For the text-containing cell, return its midpoint in [x, y] coordinate format. 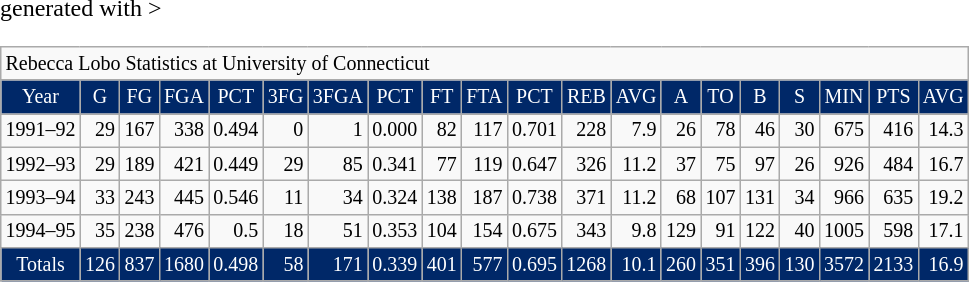
577 [485, 264]
0.449 [236, 164]
19.2 [943, 198]
51 [338, 230]
14.3 [943, 130]
351 [720, 264]
326 [586, 164]
82 [442, 130]
Totals [40, 264]
REB [586, 96]
PTS [894, 96]
58 [286, 264]
10.1 [636, 264]
0.339 [395, 264]
119 [485, 164]
G [100, 96]
MIN [844, 96]
130 [800, 264]
30 [800, 130]
635 [894, 198]
126 [100, 264]
131 [760, 198]
260 [680, 264]
S [800, 96]
1 [338, 130]
107 [720, 198]
1005 [844, 230]
476 [184, 230]
FTA [485, 96]
129 [680, 230]
37 [680, 164]
TO [720, 96]
16.9 [943, 264]
0.675 [534, 230]
675 [844, 130]
35 [100, 230]
104 [442, 230]
1268 [586, 264]
78 [720, 130]
0.341 [395, 164]
238 [140, 230]
837 [140, 264]
421 [184, 164]
0.546 [236, 198]
17.1 [943, 230]
0.5 [236, 230]
0.353 [395, 230]
189 [140, 164]
91 [720, 230]
0.324 [395, 198]
0.498 [236, 264]
2133 [894, 264]
598 [894, 230]
46 [760, 130]
0.647 [534, 164]
484 [894, 164]
1994–95 [40, 230]
1991–92 [40, 130]
B [760, 96]
3572 [844, 264]
371 [586, 198]
117 [485, 130]
154 [485, 230]
7.9 [636, 130]
171 [338, 264]
343 [586, 230]
75 [720, 164]
228 [586, 130]
338 [184, 130]
A [680, 96]
0.494 [236, 130]
122 [760, 230]
926 [844, 164]
0.000 [395, 130]
401 [442, 264]
966 [844, 198]
187 [485, 198]
11 [286, 198]
Rebecca Lobo Statistics at University of Connecticut [485, 64]
1680 [184, 264]
396 [760, 264]
0.738 [534, 198]
243 [140, 198]
85 [338, 164]
FGA [184, 96]
0 [286, 130]
68 [680, 198]
9.8 [636, 230]
445 [184, 198]
0.701 [534, 130]
3FGA [338, 96]
416 [894, 130]
FT [442, 96]
97 [760, 164]
16.7 [943, 164]
FG [140, 96]
1993–94 [40, 198]
77 [442, 164]
167 [140, 130]
0.695 [534, 264]
18 [286, 230]
40 [800, 230]
33 [100, 198]
Year [40, 96]
1992–93 [40, 164]
138 [442, 198]
3FG [286, 96]
